Determine the [x, y] coordinate at the center of the cell enclosing the given text.  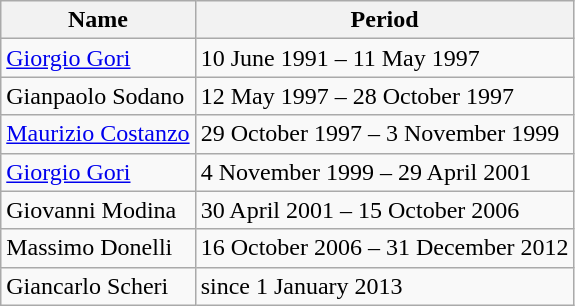
Massimo Donelli [98, 248]
Period [384, 20]
Giancarlo Scheri [98, 286]
12 May 1997 – 28 October 1997 [384, 96]
Name [98, 20]
16 October 2006 – 31 December 2012 [384, 248]
29 October 1997 – 3 November 1999 [384, 134]
Maurizio Costanzo [98, 134]
10 June 1991 – 11 May 1997 [384, 58]
Giovanni Modina [98, 210]
Gianpaolo Sodano [98, 96]
4 November 1999 – 29 April 2001 [384, 172]
since 1 January 2013 [384, 286]
30 April 2001 – 15 October 2006 [384, 210]
